Provide the [X, Y] coordinate of the cell's center where the given text is located.  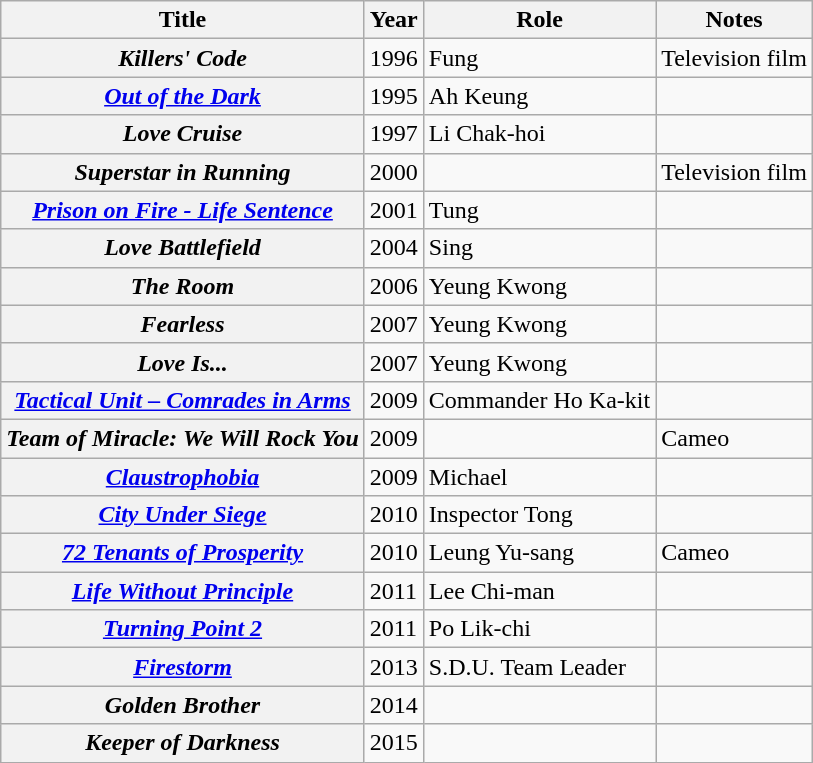
Role [539, 20]
Fearless [183, 324]
1997 [394, 134]
2013 [394, 667]
Title [183, 20]
Commander Ho Ka-kit [539, 400]
Out of the Dark [183, 96]
Tactical Unit – Comrades in Arms [183, 400]
Li Chak-hoi [539, 134]
2014 [394, 705]
Love Battlefield [183, 248]
Superstar in Running [183, 172]
Firestorm [183, 667]
Claustrophobia [183, 477]
S.D.U. Team Leader [539, 667]
Po Lik-chi [539, 629]
1996 [394, 58]
72 Tenants of Prosperity [183, 553]
Love Is... [183, 362]
The Room [183, 286]
City Under Siege [183, 515]
2001 [394, 210]
Killers' Code [183, 58]
Love Cruise [183, 134]
1995 [394, 96]
Team of Miracle: We Will Rock You [183, 438]
2004 [394, 248]
Ah Keung [539, 96]
Inspector Tong [539, 515]
Golden Brother [183, 705]
Tung [539, 210]
Prison on Fire - Life Sentence [183, 210]
Life Without Principle [183, 591]
Fung [539, 58]
2006 [394, 286]
2000 [394, 172]
Year [394, 20]
Turning Point 2 [183, 629]
Sing [539, 248]
Keeper of Darkness [183, 743]
2015 [394, 743]
Lee Chi-man [539, 591]
Michael [539, 477]
Notes [734, 20]
Leung Yu-sang [539, 553]
